Detect which cell encompasses the target text, then output its [X, Y] center coordinate. 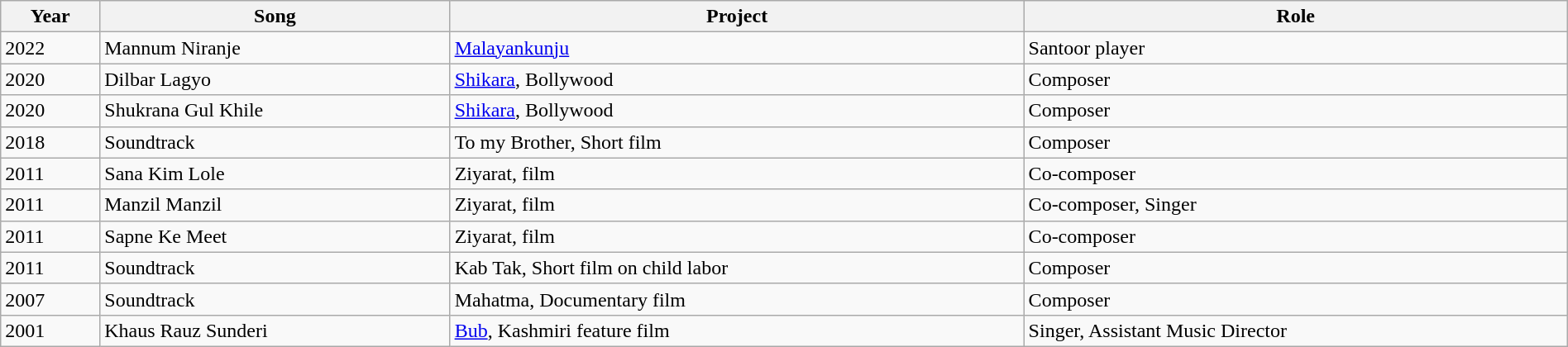
Shukrana Gul Khile [275, 111]
Singer, Assistant Music Director [1295, 330]
Mannum Niranje [275, 48]
2018 [50, 142]
2022 [50, 48]
Year [50, 17]
2001 [50, 330]
Co-composer, Singer [1295, 205]
Bub, Kashmiri feature film [737, 330]
To my Brother, Short film [737, 142]
Song [275, 17]
2007 [50, 299]
Sana Kim Lole [275, 173]
Role [1295, 17]
Project [737, 17]
Sapne Ke Meet [275, 236]
Kab Tak, Short film on child labor [737, 268]
Dilbar Lagyo [275, 79]
Manzil Manzil [275, 205]
Khaus Rauz Sunderi [275, 330]
Santoor player [1295, 48]
Malayankunju [737, 48]
Mahatma, Documentary film [737, 299]
